Output the (x, y) coordinate of the center of the cell containing the given text.  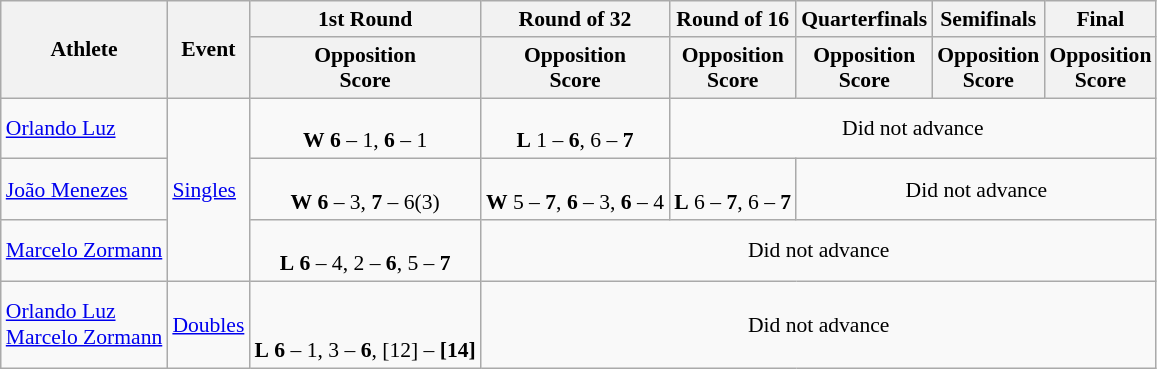
1st Round (364, 19)
Event (208, 50)
Marcelo Zormann (84, 250)
Orlando LuzMarcelo Zormann (84, 324)
Doubles (208, 324)
W 6 – 1, 6 – 1 (364, 128)
Athlete (84, 50)
L 1 – 6, 6 – 7 (575, 128)
João Menezes (84, 190)
Quarterfinals (864, 19)
Final (1100, 19)
Round of 32 (575, 19)
L 6 – 1, 3 – 6, [12] – [14] (364, 324)
Singles (208, 190)
L 6 – 7, 6 – 7 (732, 190)
Orlando Luz (84, 128)
L 6 – 4, 2 – 6, 5 – 7 (364, 250)
W 6 – 3, 7 – 6(3) (364, 190)
Semifinals (988, 19)
W 5 – 7, 6 – 3, 6 – 4 (575, 190)
Round of 16 (732, 19)
